Output the [X, Y] coordinate of the center of the cell containing the given text.  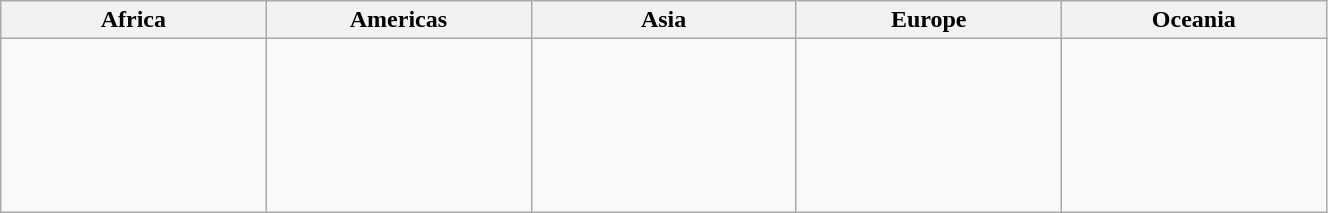
Americas [398, 20]
Africa [134, 20]
Europe [928, 20]
Oceania [1194, 20]
Asia [664, 20]
